Detect which cell encompasses the target text, then output its [x, y] center coordinate. 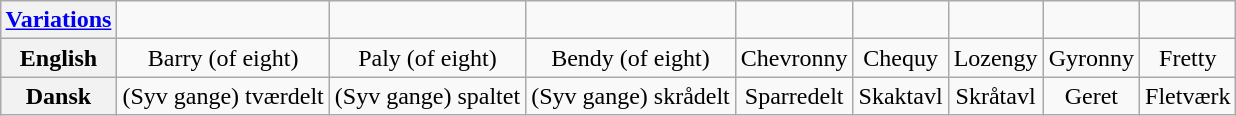
English [58, 58]
Geret [1091, 96]
Lozengy [996, 58]
Chevronny [794, 58]
Chequy [900, 58]
Skråtavl [996, 96]
Paly (of eight) [427, 58]
Gyronny [1091, 58]
Sparredelt [794, 96]
Dansk [58, 96]
Skaktavl [900, 96]
(Syv gange) skrådelt [631, 96]
Bendy (of eight) [631, 58]
Fletværk [1188, 96]
Variations [58, 20]
Fretty [1188, 58]
Barry (of eight) [223, 58]
(Syv gange) tværdelt [223, 96]
(Syv gange) spaltet [427, 96]
